Scan for the cell matching the given text and deliver its [X, Y] coordinate at center. 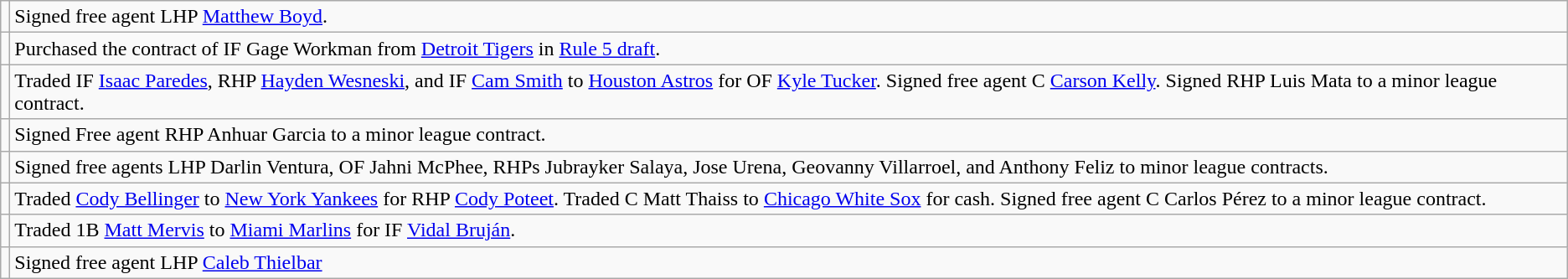
Traded 1B Matt Mervis to Miami Marlins for IF Vidal Bruján. [789, 230]
Purchased the contract of IF Gage Workman from Detroit Tigers in Rule 5 draft. [789, 49]
Signed Free agent RHP Anhuar Garcia to a minor league contract. [789, 135]
Signed free agent LHP Caleb Thielbar [789, 262]
Signed free agent LHP Matthew Boyd. [789, 17]
